From the cell containing the given text, extract its center point as (X, Y) coordinate. 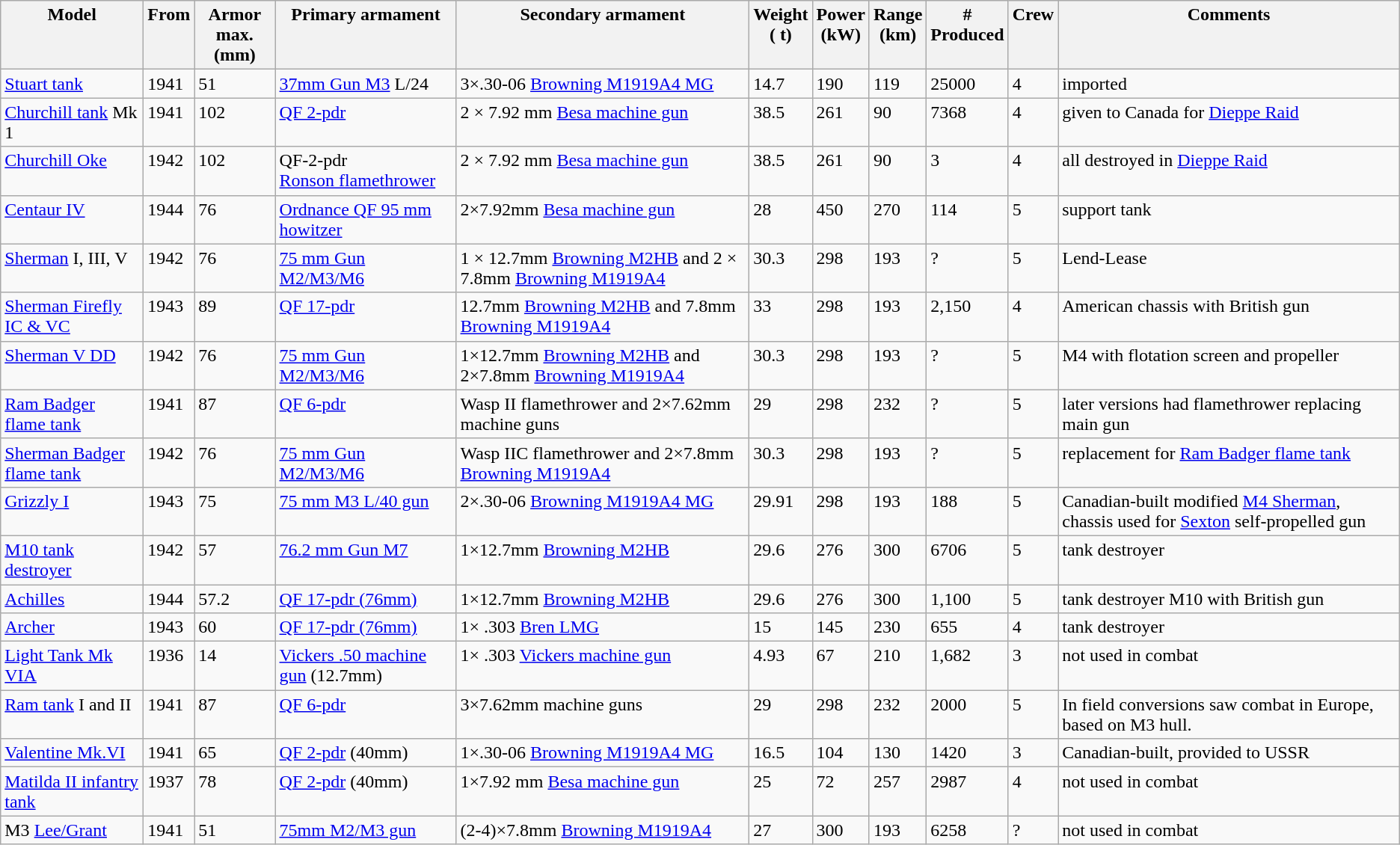
2×.30-06 Browning M1919A4 MG (603, 511)
Sherman Badger flame tank (72, 462)
Comments (1229, 35)
57 (235, 559)
1×7.92 mm Besa machine gun (603, 791)
Power (kW) (841, 35)
210 (897, 666)
Sherman Firefly IC & VC (72, 317)
Canadian-built modified M4 Sherman, chassis used for Sexton self-propelled gun (1229, 511)
3×7.62mm machine guns (603, 715)
78 (235, 791)
257 (897, 791)
7368 (968, 123)
4.93 (781, 666)
(2-4)×7.8mm Browning M1919A4 (603, 830)
Ram tank I and II (72, 715)
67 (841, 666)
Primary armament (366, 35)
QF 17-pdr (366, 317)
14 (235, 666)
Sherman V DD (72, 365)
Armor max.(mm) (235, 35)
2×7.92mm Besa machine gun (603, 220)
188 (968, 511)
1×.30-06 Browning M1919A4 MG (603, 753)
Matilda II infantry tank (72, 791)
145 (841, 627)
1936 (169, 666)
From (169, 35)
M10 tank destroyer (72, 559)
1,100 (968, 599)
2,150 (968, 317)
14.7 (781, 84)
In field conversions saw combat in Europe, based on M3 hull. (1229, 715)
Crew (1034, 35)
76.2 mm Gun M7 (366, 559)
Sherman I, III, V (72, 268)
65 (235, 753)
114 (968, 220)
all destroyed in Dieppe Raid (1229, 170)
2000 (968, 715)
Archer (72, 627)
Model (72, 35)
450 (841, 220)
28 (781, 220)
16.5 (781, 753)
75 mm M3 L/40 gun (366, 511)
270 (897, 220)
Valentine Mk.VI (72, 753)
1 × 12.7mm Browning M2HB and 2 × 7.8mm Browning M1919A4 (603, 268)
imported (1229, 84)
60 (235, 627)
6258 (968, 830)
72 (841, 791)
Secondary armament (603, 35)
support tank (1229, 220)
75 (235, 511)
QF 2-pdr (366, 123)
119 (897, 84)
Churchill Oke (72, 170)
Churchill tank Mk 1 (72, 123)
29.91 (781, 511)
Lend-Lease (1229, 268)
Centaur IV (72, 220)
655 (968, 627)
American chassis with British gun (1229, 317)
230 (897, 627)
104 (841, 753)
Canadian-built, provided to USSR (1229, 753)
M4 with flotation screen and propeller (1229, 365)
37mm Gun M3 L/24 (366, 84)
1× .303 Bren LMG (603, 627)
1,682 (968, 666)
2987 (968, 791)
Weight( t) (781, 35)
Ram Badger flame tank (72, 414)
25 (781, 791)
Ordnance QF 95 mm howitzer (366, 220)
12.7mm Browning M2HB and 7.8mm Browning M1919A4 (603, 317)
Wasp IIC flamethrower and 2×7.8mm Browning M1919A4 (603, 462)
Achilles (72, 599)
1×12.7mm Browning M2HB and 2×7.8mm Browning M1919A4 (603, 365)
1420 (968, 753)
25000 (968, 84)
15 (781, 627)
27 (781, 830)
33 (781, 317)
replacement for Ram Badger flame tank (1229, 462)
Wasp II flamethrower and 2×7.62mm machine guns (603, 414)
Stuart tank (72, 84)
1937 (169, 791)
later versions had flamethrower replacing main gun (1229, 414)
given to Canada for Dieppe Raid (1229, 123)
Light Tank Mk VIA (72, 666)
1× .303 Vickers machine gun (603, 666)
3×.30-06 Browning M1919A4 MG (603, 84)
QF-2-pdrRonson flamethrower (366, 170)
75mm M2/M3 gun (366, 830)
6706 (968, 559)
#Produced (968, 35)
130 (897, 753)
tank destroyer M10 with British gun (1229, 599)
M3 Lee/Grant (72, 830)
Range (km) (897, 35)
Vickers .50 machine gun (12.7mm) (366, 666)
190 (841, 84)
Grizzly I (72, 511)
89 (235, 317)
57.2 (235, 599)
